Return the [x, y] coordinate for the center point of the cell that contains the specified text.  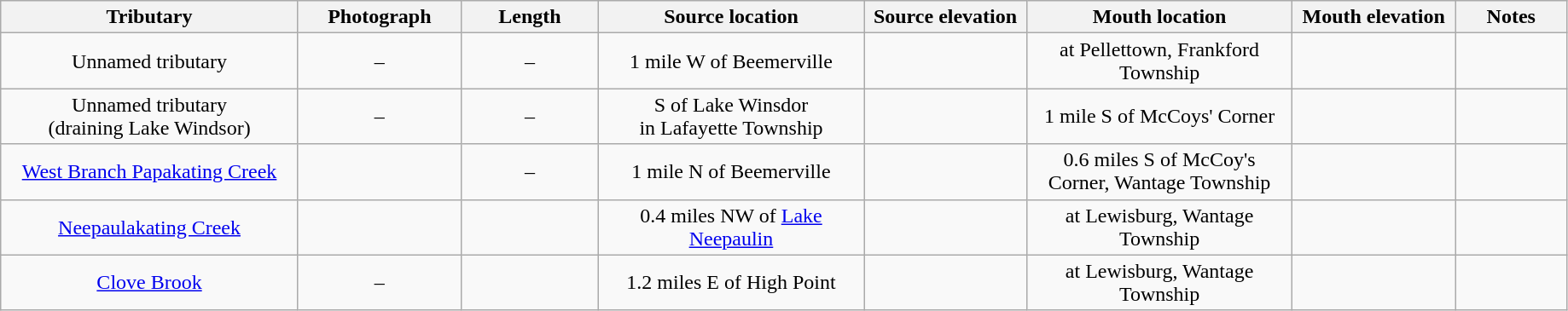
Length [529, 17]
at Pellettown, Frankford Township [1160, 61]
Photograph [379, 17]
Mouth elevation [1373, 17]
Mouth location [1160, 17]
0.4 miles NW of Lake Neepaulin [730, 227]
0.6 miles S of McCoy's Corner, Wantage Township [1160, 172]
Unnamed tributary [150, 61]
1 mile N of Beemerville [730, 172]
Neepaulakating Creek [150, 227]
Source location [730, 17]
West Branch Papakating Creek [150, 172]
S of Lake Winsdorin Lafayette Township [730, 116]
Unnamed tributary(draining Lake Windsor) [150, 116]
1.2 miles E of High Point [730, 283]
1 mile W of Beemerville [730, 61]
Clove Brook [150, 283]
1 mile S of McCoys' Corner [1160, 116]
Source elevation [945, 17]
Tributary [150, 17]
Notes [1512, 17]
